Identify which cell holds the provided text, then report its [X, Y] central coordinate. 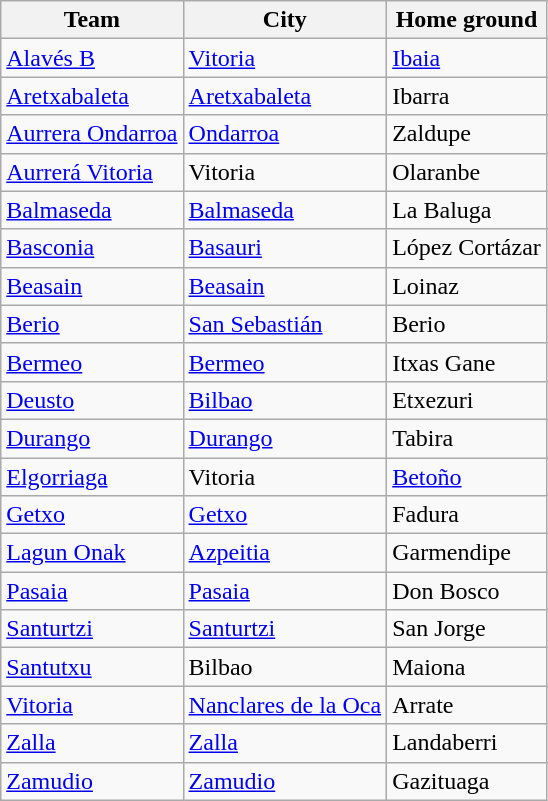
San Sebastián [285, 324]
Gazituaga [467, 781]
Fadura [467, 515]
Basauri [285, 248]
Etxezuri [467, 400]
San Jorge [467, 629]
Ondarroa [285, 134]
Deusto [92, 400]
Itxas Gane [467, 362]
Zaldupe [467, 134]
Maiona [467, 667]
Elgorriaga [92, 477]
City [285, 20]
Nanclares de la Oca [285, 705]
Team [92, 20]
Santutxu [92, 667]
Olaranbe [467, 172]
Don Bosco [467, 591]
Landaberri [467, 743]
Ibarra [467, 96]
Ibaia [467, 58]
Home ground [467, 20]
López Cortázar [467, 248]
Azpeitia [285, 553]
La Baluga [467, 210]
Arrate [467, 705]
Garmendipe [467, 553]
Betoño [467, 477]
Aurrera Ondarroa [92, 134]
Tabira [467, 438]
Alavés B [92, 58]
Loinaz [467, 286]
Lagun Onak [92, 553]
Basconia [92, 248]
Aurrerá Vitoria [92, 172]
